Determine the [x, y] coordinate at the center of the cell enclosing the given text.  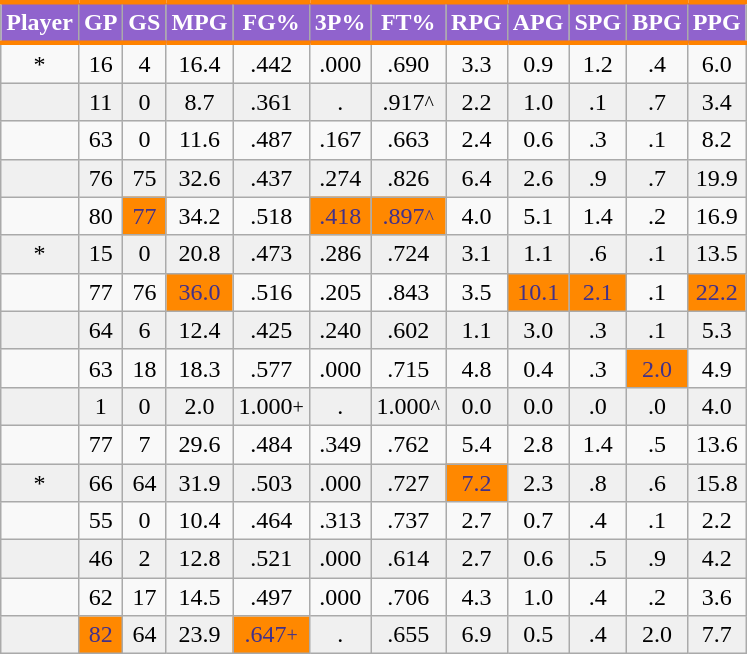
.518 [271, 216]
2 [144, 559]
16.9 [716, 216]
6.0 [716, 63]
.521 [271, 559]
.313 [340, 521]
3P% [340, 22]
75 [144, 178]
1 [100, 406]
4.2 [716, 559]
5.3 [716, 330]
16 [100, 63]
14.5 [200, 597]
.240 [340, 330]
17 [144, 597]
10.1 [538, 292]
32.6 [200, 178]
.706 [408, 597]
.8 [598, 483]
2.1 [598, 292]
4 [144, 63]
66 [100, 483]
6.4 [477, 178]
.464 [271, 521]
36.0 [200, 292]
15 [100, 254]
.647+ [271, 635]
FG% [271, 22]
.917^ [408, 102]
31.9 [200, 483]
GS [144, 22]
.442 [271, 63]
.737 [408, 521]
80 [100, 216]
11 [100, 102]
.361 [271, 102]
34.2 [200, 216]
2.4 [477, 140]
.205 [340, 292]
3.6 [716, 597]
.843 [408, 292]
13.5 [716, 254]
0.7 [538, 521]
12.8 [200, 559]
29.6 [200, 444]
6 [144, 330]
22.2 [716, 292]
.418 [340, 216]
16.4 [200, 63]
82 [100, 635]
.473 [271, 254]
7.2 [477, 483]
3.1 [477, 254]
.655 [408, 635]
APG [538, 22]
4.8 [477, 368]
3.0 [538, 330]
2.3 [538, 483]
.286 [340, 254]
.663 [408, 140]
.425 [271, 330]
RPG [477, 22]
2.8 [538, 444]
3.5 [477, 292]
46 [100, 559]
.484 [271, 444]
1.000+ [271, 406]
.727 [408, 483]
3.3 [477, 63]
.437 [271, 178]
10.4 [200, 521]
.762 [408, 444]
SPG [598, 22]
.167 [340, 140]
18 [144, 368]
Player [40, 22]
.497 [271, 597]
1.2 [598, 63]
.715 [408, 368]
.274 [340, 178]
11.6 [200, 140]
4.9 [716, 368]
0.5 [538, 635]
5.4 [477, 444]
.516 [271, 292]
12.4 [200, 330]
2.6 [538, 178]
8.7 [200, 102]
MPG [200, 22]
0.9 [538, 63]
.690 [408, 63]
.826 [408, 178]
GP [100, 22]
18.3 [200, 368]
4.3 [477, 597]
8.2 [716, 140]
.897^ [408, 216]
13.6 [716, 444]
15.8 [716, 483]
.503 [271, 483]
PPG [716, 22]
.349 [340, 444]
.602 [408, 330]
20.8 [200, 254]
0.4 [538, 368]
6.9 [477, 635]
.724 [408, 254]
3.4 [716, 102]
62 [100, 597]
5.1 [538, 216]
.487 [271, 140]
FT% [408, 22]
7.7 [716, 635]
23.9 [200, 635]
7 [144, 444]
BPG [657, 22]
19.9 [716, 178]
1.000^ [408, 406]
.614 [408, 559]
55 [100, 521]
.577 [271, 368]
